Extract the [x, y] coordinate from the center of the cell holding the provided text.  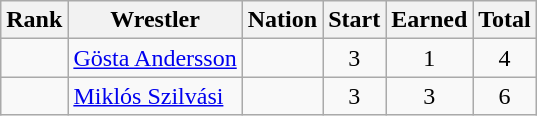
6 [505, 96]
4 [505, 58]
Rank [34, 20]
Start [354, 20]
Gösta Andersson [155, 58]
Wrestler [155, 20]
Nation [282, 20]
Miklós Szilvási [155, 96]
Total [505, 20]
Earned [430, 20]
1 [430, 58]
